From the cell containing the given text, extract its center point as [x, y] coordinate. 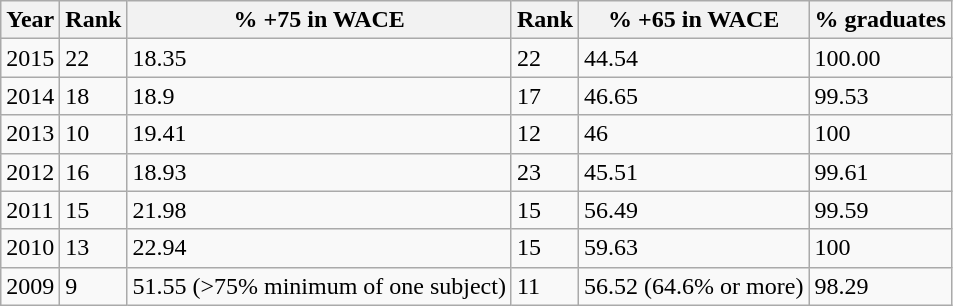
2014 [30, 96]
59.63 [694, 248]
% +75 in WACE [320, 20]
99.59 [880, 210]
% +65 in WACE [694, 20]
23 [544, 172]
56.52 (64.6% or more) [694, 286]
99.61 [880, 172]
21.98 [320, 210]
2009 [30, 286]
17 [544, 96]
46.65 [694, 96]
98.29 [880, 286]
9 [94, 286]
13 [94, 248]
Year [30, 20]
18.93 [320, 172]
11 [544, 286]
99.53 [880, 96]
46 [694, 134]
45.51 [694, 172]
51.55 (>75% minimum of one subject) [320, 286]
19.41 [320, 134]
% graduates [880, 20]
18.9 [320, 96]
18 [94, 96]
2011 [30, 210]
18.35 [320, 58]
16 [94, 172]
2010 [30, 248]
10 [94, 134]
12 [544, 134]
22.94 [320, 248]
44.54 [694, 58]
2013 [30, 134]
2012 [30, 172]
2015 [30, 58]
100.00 [880, 58]
56.49 [694, 210]
